From the cell containing the given text, extract its center point as (X, Y) coordinate. 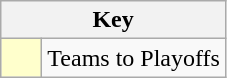
Key (114, 20)
Teams to Playoffs (134, 58)
